Capture the cell that displays the provided text and extract its (x, y) central coordinate. 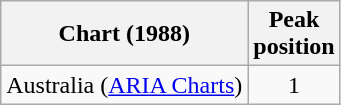
Chart (1988) (124, 34)
1 (294, 85)
Australia (ARIA Charts) (124, 85)
Peakposition (294, 34)
